Output the [x, y] coordinate of the center of the cell containing the given text.  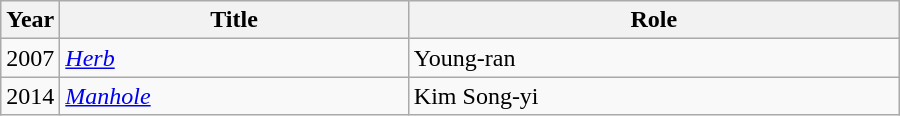
Kim Song-yi [654, 96]
Young-ran [654, 58]
Year [30, 20]
Herb [234, 58]
2007 [30, 58]
Title [234, 20]
Manhole [234, 96]
2014 [30, 96]
Role [654, 20]
